Locate the cell with the specified text and output its (X, Y) center coordinate. 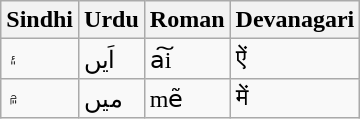
a͠i (187, 59)
Roman (187, 20)
۾ (40, 98)
में (295, 98)
۽ (40, 59)
ऐं (295, 59)
Urdu (112, 20)
mẽ (187, 98)
اَیں (112, 59)
میں (112, 98)
Devanagari (295, 20)
Sindhi (40, 20)
